Search for the cell housing the specified text and yield its (X, Y) center coordinate. 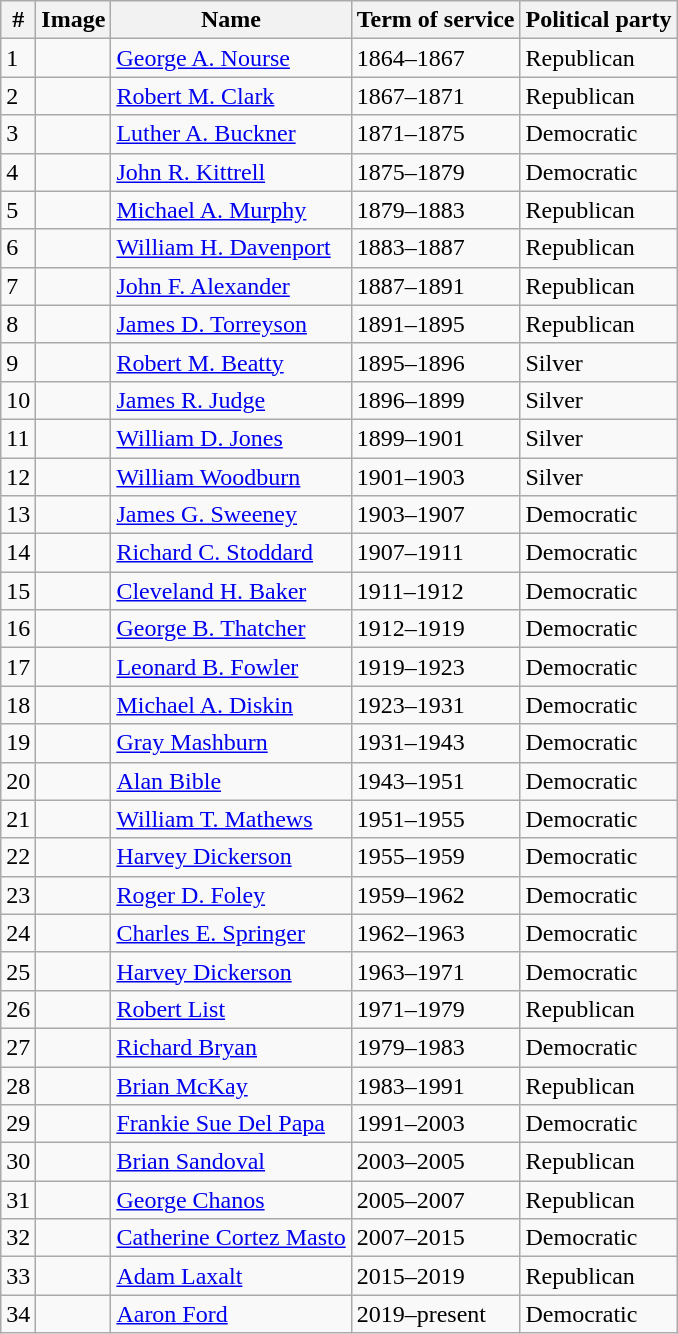
28 (18, 1085)
1901–1903 (436, 477)
2015–2019 (436, 1276)
1971–1979 (436, 1009)
26 (18, 1009)
Name (231, 20)
10 (18, 400)
Robert M. Clark (231, 96)
William D. Jones (231, 438)
8 (18, 324)
21 (18, 819)
2 (18, 96)
1907–1911 (436, 553)
Michael A. Diskin (231, 705)
1963–1971 (436, 971)
2003–2005 (436, 1162)
1955–1959 (436, 857)
John F. Alexander (231, 286)
1979–1983 (436, 1047)
Charles E. Springer (231, 933)
18 (18, 705)
Cleveland H. Baker (231, 591)
15 (18, 591)
George B. Thatcher (231, 629)
1983–1991 (436, 1085)
16 (18, 629)
1911–1912 (436, 591)
1962–1963 (436, 933)
Political party (598, 20)
Catherine Cortez Masto (231, 1238)
James R. Judge (231, 400)
1951–1955 (436, 819)
29 (18, 1124)
1895–1896 (436, 362)
Leonard B. Fowler (231, 667)
5 (18, 210)
1903–1907 (436, 515)
Richard Bryan (231, 1047)
2007–2015 (436, 1238)
Aaron Ford (231, 1314)
Term of service (436, 20)
9 (18, 362)
4 (18, 172)
1891–1895 (436, 324)
7 (18, 286)
James G. Sweeney (231, 515)
William H. Davenport (231, 248)
1864–1867 (436, 58)
1991–2003 (436, 1124)
1959–1962 (436, 895)
William T. Mathews (231, 819)
Robert List (231, 1009)
Alan Bible (231, 781)
1 (18, 58)
1887–1891 (436, 286)
17 (18, 667)
Richard C. Stoddard (231, 553)
14 (18, 553)
24 (18, 933)
# (18, 20)
32 (18, 1238)
22 (18, 857)
2019–present (436, 1314)
3 (18, 134)
1899–1901 (436, 438)
Luther A. Buckner (231, 134)
Image (74, 20)
Roger D. Foley (231, 895)
Adam Laxalt (231, 1276)
11 (18, 438)
1867–1871 (436, 96)
1923–1931 (436, 705)
Robert M. Beatty (231, 362)
25 (18, 971)
1943–1951 (436, 781)
Brian McKay (231, 1085)
Frankie Sue Del Papa (231, 1124)
13 (18, 515)
1871–1875 (436, 134)
1912–1919 (436, 629)
20 (18, 781)
William Woodburn (231, 477)
John R. Kittrell (231, 172)
Michael A. Murphy (231, 210)
33 (18, 1276)
George Chanos (231, 1200)
6 (18, 248)
Brian Sandoval (231, 1162)
George A. Nourse (231, 58)
Gray Mashburn (231, 743)
1931–1943 (436, 743)
23 (18, 895)
1896–1899 (436, 400)
27 (18, 1047)
12 (18, 477)
James D. Torreyson (231, 324)
2005–2007 (436, 1200)
34 (18, 1314)
1875–1879 (436, 172)
1879–1883 (436, 210)
1919–1923 (436, 667)
1883–1887 (436, 248)
30 (18, 1162)
19 (18, 743)
31 (18, 1200)
